Output the (X, Y) coordinate of the center of the cell containing the given text.  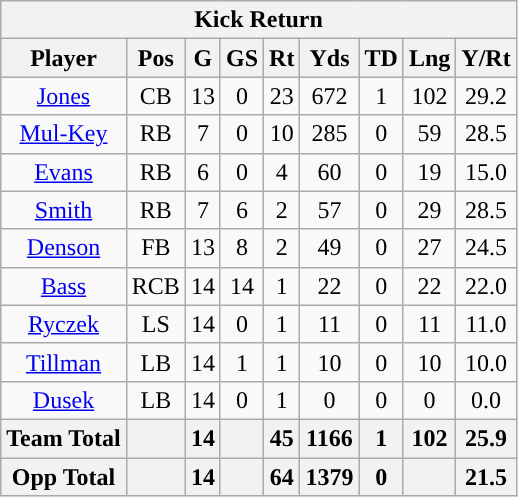
21.5 (486, 477)
57 (330, 210)
Tillman (64, 362)
Lng (429, 58)
TD (381, 58)
0.0 (486, 400)
672 (330, 96)
1379 (330, 477)
19 (429, 172)
LS (156, 324)
60 (330, 172)
FB (156, 248)
Dusek (64, 400)
Yds (330, 58)
23 (282, 96)
24.5 (486, 248)
11.0 (486, 324)
Pos (156, 58)
Jones (64, 96)
29.2 (486, 96)
Denson (64, 248)
Evans (64, 172)
Opp Total (64, 477)
CB (156, 96)
Kick Return (258, 20)
59 (429, 134)
G (202, 58)
10.0 (486, 362)
4 (282, 172)
RCB (156, 286)
25.9 (486, 438)
22.0 (486, 286)
29 (429, 210)
GS (242, 58)
49 (330, 248)
1166 (330, 438)
Rt (282, 58)
Ryczek (64, 324)
285 (330, 134)
64 (282, 477)
Mul-Key (64, 134)
27 (429, 248)
15.0 (486, 172)
Y/Rt (486, 58)
Smith (64, 210)
45 (282, 438)
Bass (64, 286)
Team Total (64, 438)
8 (242, 248)
Player (64, 58)
